Identify which cell holds the provided text, then report its (x, y) central coordinate. 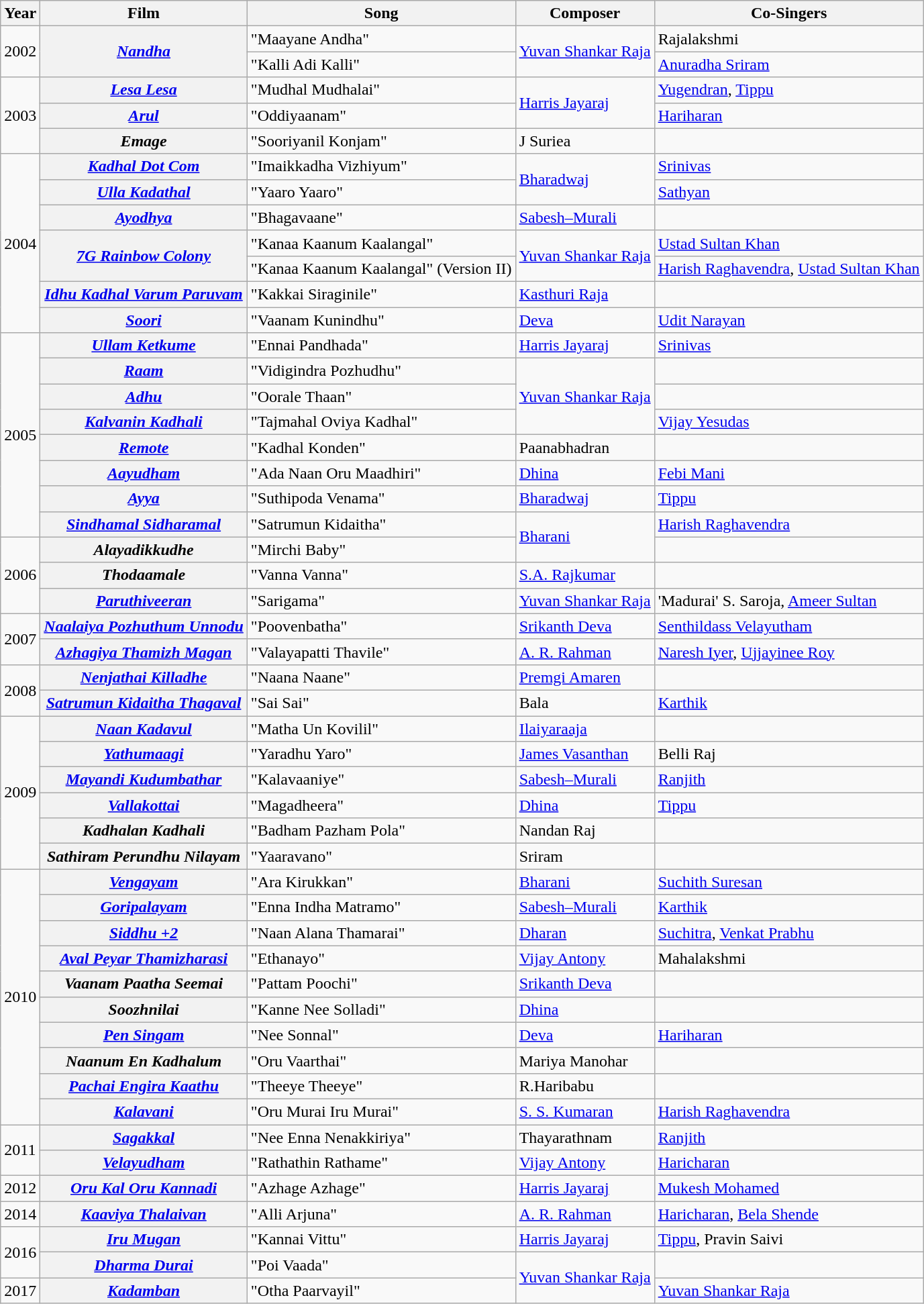
"Badham Pazham Pola" (381, 831)
Sriram (585, 856)
Siddhu +2 (144, 933)
Dharma Durai (144, 1265)
Sagakkal (144, 1138)
Goripalayam (144, 907)
"Rathathin Rathame" (381, 1163)
Pachai Engira Kaathu (144, 1086)
"Naana Naane" (381, 677)
Vallakottai (144, 805)
Paanabhadran (585, 448)
"Suthipoda Venama" (381, 499)
Ilaiyaraaja (585, 728)
Ayya (144, 499)
2009 (20, 792)
"Magadheera" (381, 805)
2014 (20, 1214)
Naalaiya Pozhuthum Unnodu (144, 626)
Suchith Suresan (789, 882)
7G Rainbow Colony (144, 256)
"Vanna Vanna" (381, 575)
Rajalakshmi (789, 39)
Nandha (144, 52)
Soori (144, 320)
2016 (20, 1252)
Oru Kal Oru Kannadi (144, 1189)
Haricharan, Bela Shende (789, 1214)
Sathyan (789, 192)
"Yaaravano" (381, 856)
"Naan Alana Thamarai" (381, 933)
Sindhamal Sidharamal (144, 524)
Kalavani (144, 1111)
"Theeye Theeye" (381, 1086)
"Tajmahal Oviya Kadhal" (381, 422)
"Ethanayo" (381, 958)
Ulla Kadathal (144, 192)
Remote (144, 448)
Satrumun Kidaitha Thagaval (144, 703)
"Imaikkadha Vizhiyum" (381, 166)
Mahalakshmi (789, 958)
"Ara Kirukkan" (381, 882)
Febi Mani (789, 473)
2003 (20, 115)
Belli Raj (789, 754)
Kaaviya Thalaivan (144, 1214)
Mukesh Mohamed (789, 1189)
Anuradha Sriram (789, 64)
"Oru Vaarthai" (381, 1060)
Arul (144, 115)
2007 (20, 639)
"Satrumun Kidaitha" (381, 524)
2002 (20, 52)
Haricharan (789, 1163)
"Poi Vaada" (381, 1265)
Emage (144, 141)
Ayodhya (144, 217)
"Oru Murai Iru Murai" (381, 1111)
"Alli Arjuna" (381, 1214)
Mayandi Kudumbathar (144, 780)
"Sai Sai" (381, 703)
Vengayam (144, 882)
"Mudhal Mudhalai" (381, 90)
Alayadikkudhe (144, 550)
Soozhnilai (144, 1009)
'Madurai' S. Saroja, Ameer Sultan (789, 601)
Nenjathai Killadhe (144, 677)
"Yaaro Yaaro" (381, 192)
2012 (20, 1189)
Udit Narayan (789, 320)
Song (381, 13)
Bala (585, 703)
2004 (20, 243)
2010 (20, 997)
Paruthiveeran (144, 601)
"Pattam Poochi" (381, 984)
Film (144, 13)
"Vidigindra Pozhudhu" (381, 371)
"Oddiyaanam" (381, 115)
"Sooriyanil Konjam" (381, 141)
2005 (20, 435)
Tippu, Pravin Saivi (789, 1240)
"Nee Enna Nenakkiriya" (381, 1138)
Lesa Lesa (144, 90)
"Kanaa Kaanum Kaalangal" (381, 243)
"Poovenbatha" (381, 626)
"Matha Un Kovilil" (381, 728)
"Kanaa Kaanum Kaalangal" (Version II) (381, 268)
Kalvanin Kadhali (144, 422)
"Bhagavaane" (381, 217)
S. S. Kumaran (585, 1111)
Aval Peyar Thamizharasi (144, 958)
Yugendran, Tippu (789, 90)
Suchitra, Venkat Prabhu (789, 933)
R.Haribabu (585, 1086)
"Mirchi Baby" (381, 550)
"Sarigama" (381, 601)
J Suriea (585, 141)
2006 (20, 575)
James Vasanthan (585, 754)
"Enna Indha Matramo" (381, 907)
Kadamban (144, 1291)
"Valayapatti Thavile" (381, 652)
Kadhalan Kadhali (144, 831)
"Kanne Nee Solladi" (381, 1009)
2017 (20, 1291)
"Kadhal Konden" (381, 448)
Vaanam Paatha Seemai (144, 984)
Aayudham (144, 473)
"Oorale Thaan" (381, 397)
Yathumaagi (144, 754)
Ullam Ketkume (144, 346)
"Kalavaaniye" (381, 780)
Mariya Manohar (585, 1060)
"Kalli Adi Kalli" (381, 64)
Senthildass Velayutham (789, 626)
Co-Singers (789, 13)
Idhu Kadhal Varum Paruvam (144, 294)
"Nee Sonnal" (381, 1035)
"Kakkai Siraginile" (381, 294)
Dharan (585, 933)
"Vaanam Kunindhu" (381, 320)
Thayarathnam (585, 1138)
Vijay Yesudas (789, 422)
Velayudham (144, 1163)
Naan Kadavul (144, 728)
"Ada Naan Oru Maadhiri" (381, 473)
"Ennai Pandhada" (381, 346)
"Otha Paarvayil" (381, 1291)
2011 (20, 1150)
Harish Raghavendra, Ustad Sultan Khan (789, 268)
Naresh Iyer, Ujjayinee Roy (789, 652)
Pen Singam (144, 1035)
"Kannai Vittu" (381, 1240)
Sathiram Perundhu Nilayam (144, 856)
"Yaradhu Yaro" (381, 754)
Composer (585, 13)
Raam (144, 371)
Kadhal Dot Com (144, 166)
Thodaamale (144, 575)
2008 (20, 690)
Year (20, 13)
S.A. Rajkumar (585, 575)
Azhagiya Thamizh Magan (144, 652)
Premgi Amaren (585, 677)
"Azhage Azhage" (381, 1189)
"Maayane Andha" (381, 39)
Kasthuri Raja (585, 294)
Adhu (144, 397)
Ustad Sultan Khan (789, 243)
Nandan Raj (585, 831)
Iru Mugan (144, 1240)
Naanum En Kadhalum (144, 1060)
